From the cell containing the given text, extract its center point as [x, y] coordinate. 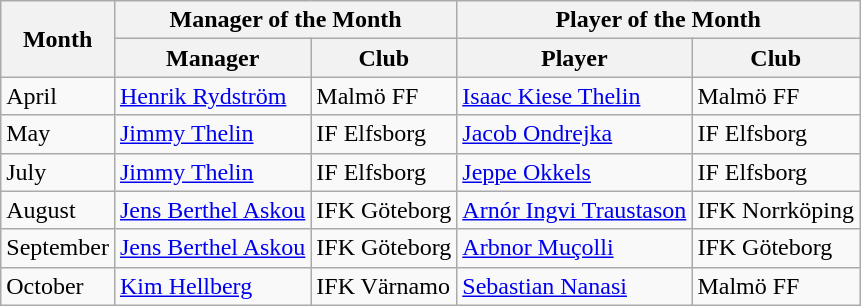
August [58, 210]
Arbnor Muçolli [574, 248]
Arnór Ingvi Traustason [574, 210]
September [58, 248]
IFK Värnamo [384, 286]
Month [58, 39]
Manager of the Month [285, 20]
Manager [212, 58]
Jacob Ondrejka [574, 134]
April [58, 96]
Isaac Kiese Thelin [574, 96]
IFK Norrköping [776, 210]
Player [574, 58]
Kim Hellberg [212, 286]
Sebastian Nanasi [574, 286]
May [58, 134]
July [58, 172]
Henrik Rydström [212, 96]
Player of the Month [658, 20]
October [58, 286]
Jeppe Okkels [574, 172]
